For the text-containing cell, return its midpoint in (x, y) coordinate format. 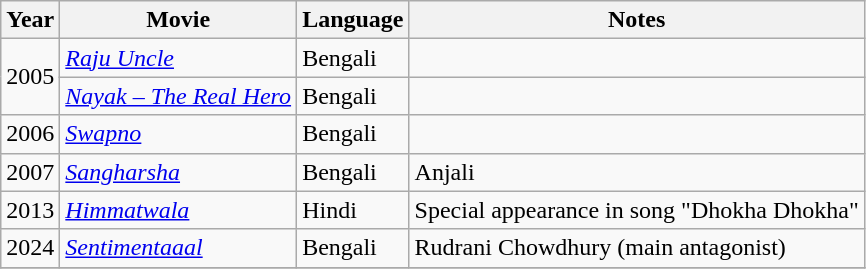
Rudrani Chowdhury (main antagonist) (636, 248)
Hindi (353, 210)
Year (30, 20)
Sangharsha (178, 172)
Nayak – The Real Hero (178, 96)
2005 (30, 77)
Language (353, 20)
Himmatwala (178, 210)
Movie (178, 20)
Anjali (636, 172)
Special appearance in song "Dhokha Dhokha" (636, 210)
Raju Uncle (178, 58)
2013 (30, 210)
Notes (636, 20)
2007 (30, 172)
2024 (30, 248)
Swapno (178, 134)
2006 (30, 134)
Sentimentaaal (178, 248)
